Extract the (x, y) coordinate from the center of the cell holding the provided text.  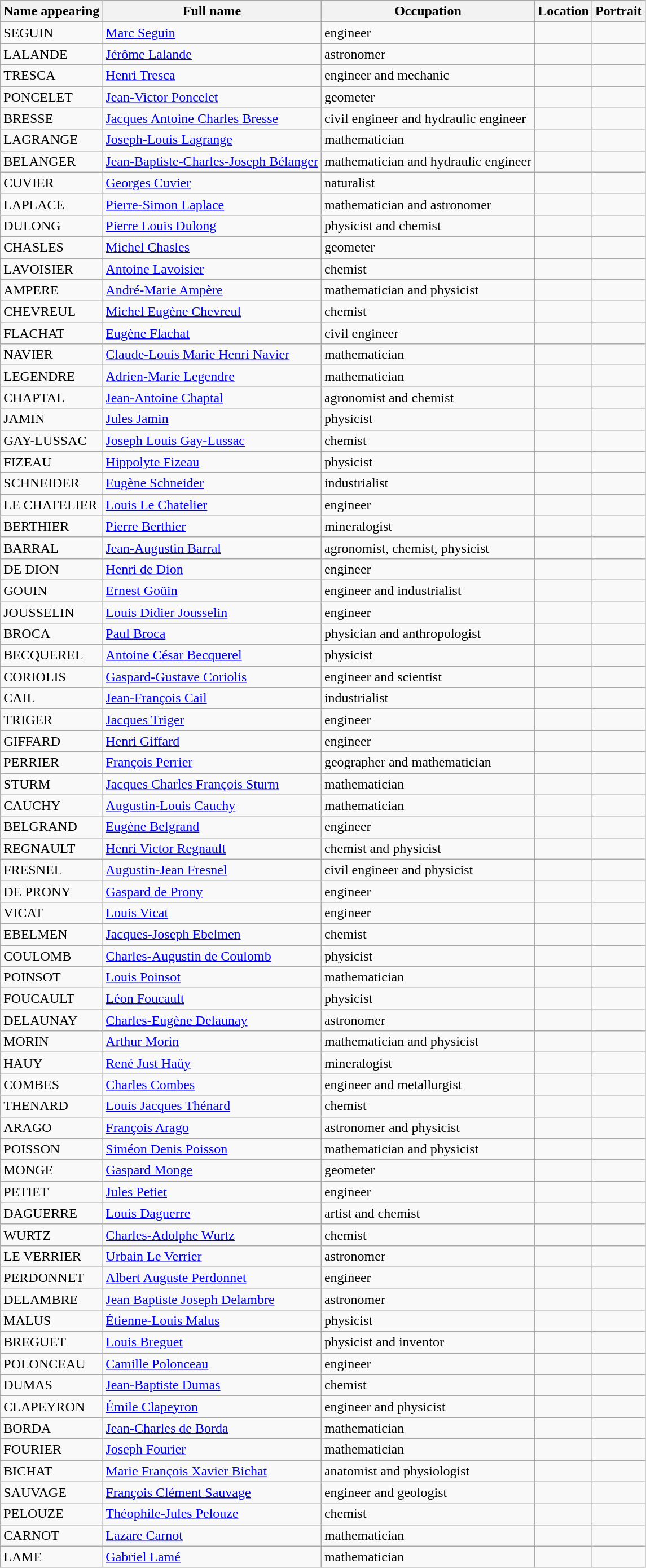
MALUS (52, 1321)
Charles-Adolphe Wurtz (212, 1235)
DE PRONY (52, 891)
François Clément Sauvage (212, 1492)
Pierre Berthier (212, 526)
mathematician and astronomer (428, 204)
Jérôme Lalande (212, 54)
engineer and physicist (428, 1407)
LE VERRIER (52, 1256)
AMPERE (52, 290)
Eugène Schneider (212, 483)
Augustin-Jean Fresnel (212, 870)
BICHAT (52, 1471)
artist and chemist (428, 1213)
LEGENDRE (52, 376)
physicist and chemist (428, 226)
engineer and mechanic (428, 76)
Joseph-Louis Lagrange (212, 140)
LALANDE (52, 54)
Augustin-Louis Cauchy (212, 805)
BELANGER (52, 161)
WURTZ (52, 1235)
Henri Victor Regnault (212, 848)
André-Marie Ampère (212, 290)
PELOUZE (52, 1514)
SAUVAGE (52, 1492)
Charles Combes (212, 1085)
Ernest Goüin (212, 591)
Adrien-Marie Legendre (212, 376)
CHEVREUL (52, 312)
LE CHATELIER (52, 505)
COULOMB (52, 956)
Charles-Augustin de Coulomb (212, 956)
Antoine Lavoisier (212, 269)
physicist and inventor (428, 1342)
CORIOLIS (52, 677)
Louis Breguet (212, 1342)
Jean-François Cail (212, 698)
Jean-Baptiste Dumas (212, 1385)
engineer and geologist (428, 1492)
Jacques Triger (212, 720)
Jacques Charles François Sturm (212, 784)
Jean-Augustin Barral (212, 548)
CUVIER (52, 183)
Léon Foucault (212, 999)
René Just Haüy (212, 1063)
THENARD (52, 1106)
LAPLACE (52, 204)
PONCELET (52, 97)
Full name (212, 11)
Arthur Morin (212, 1042)
BERTHIER (52, 526)
CAUCHY (52, 805)
Portrait (618, 11)
Antoine César Becquerel (212, 655)
Claude-Louis Marie Henri Navier (212, 355)
Henri Giffard (212, 741)
François Arago (212, 1127)
BELGRAND (52, 827)
SEGUIN (52, 33)
BREGUET (52, 1342)
BRESSE (52, 118)
DAGUERRE (52, 1213)
REGNAULT (52, 848)
Henri Tresca (212, 76)
Name appearing (52, 11)
FLACHAT (52, 333)
Émile Clapeyron (212, 1407)
Location (564, 11)
Michel Eugène Chevreul (212, 312)
COMBES (52, 1085)
DULONG (52, 226)
BARRAL (52, 548)
FOUCAULT (52, 999)
Charles-Eugène Delaunay (212, 1020)
Jacques-Joseph Ebelmen (212, 934)
GOUIN (52, 591)
CAIL (52, 698)
PERDONNET (52, 1278)
engineer and scientist (428, 677)
mathematician and hydraulic engineer (428, 161)
DE DION (52, 569)
STURM (52, 784)
Georges Cuvier (212, 183)
Gaspard-Gustave Coriolis (212, 677)
ARAGO (52, 1127)
civil engineer and physicist (428, 870)
Louis Le Chatelier (212, 505)
Louis Jacques Thénard (212, 1106)
Jean Baptiste Joseph Delambre (212, 1299)
Jules Petiet (212, 1192)
civil engineer (428, 333)
BROCA (52, 634)
CLAPEYRON (52, 1407)
LAME (52, 1557)
Pierre-Simon Laplace (212, 204)
CARNOT (52, 1535)
Gaspard de Prony (212, 891)
Étienne-Louis Malus (212, 1321)
agronomist, chemist, physicist (428, 548)
anatomist and physiologist (428, 1471)
Jean-Baptiste-Charles-Joseph Bélanger (212, 161)
FIZEAU (52, 462)
Jacques Antoine Charles Bresse (212, 118)
VICAT (52, 913)
NAVIER (52, 355)
Siméon Denis Poisson (212, 1149)
Camille Polonceau (212, 1364)
François Perrier (212, 763)
Louis Daguerre (212, 1213)
physician and anthropologist (428, 634)
Paul Broca (212, 634)
Occupation (428, 11)
agronomist and chemist (428, 398)
Henri de Dion (212, 569)
GAY-LUSSAC (52, 441)
Albert Auguste Perdonnet (212, 1278)
EBELMEN (52, 934)
engineer and metallurgist (428, 1085)
Marie François Xavier Bichat (212, 1471)
MORIN (52, 1042)
JAMIN (52, 419)
POLONCEAU (52, 1364)
Gabriel Lamé (212, 1557)
GIFFARD (52, 741)
Jules Jamin (212, 419)
civil engineer and hydraulic engineer (428, 118)
Eugène Flachat (212, 333)
astronomer and physicist (428, 1127)
Louis Vicat (212, 913)
Louis Poinsot (212, 977)
Eugène Belgrand (212, 827)
Joseph Fourier (212, 1450)
HAUY (52, 1063)
PERRIER (52, 763)
POISSON (52, 1149)
BORDA (52, 1428)
Lazare Carnot (212, 1535)
DELAUNAY (52, 1020)
Gaspard Monge (212, 1170)
Joseph Louis Gay-Lussac (212, 441)
LAVOISIER (52, 269)
CHASLES (52, 247)
Hippolyte Fizeau (212, 462)
Urbain Le Verrier (212, 1256)
Jean-Antoine Chaptal (212, 398)
FRESNEL (52, 870)
Pierre Louis Dulong (212, 226)
Marc Seguin (212, 33)
BECQUEREL (52, 655)
Théophile-Jules Pelouze (212, 1514)
engineer and industrialist (428, 591)
FOURIER (52, 1450)
TRESCA (52, 76)
Jean-Victor Poncelet (212, 97)
MONGE (52, 1170)
DELAMBRE (52, 1299)
TRIGER (52, 720)
CHAPTAL (52, 398)
PETIET (52, 1192)
POINSOT (52, 977)
LAGRANGE (52, 140)
JOUSSELIN (52, 612)
Louis Didier Jousselin (212, 612)
DUMAS (52, 1385)
Jean-Charles de Borda (212, 1428)
naturalist (428, 183)
Michel Chasles (212, 247)
geographer and mathematician (428, 763)
SCHNEIDER (52, 483)
chemist and physicist (428, 848)
